Output the (x, y) coordinate of the center of the cell containing the given text.  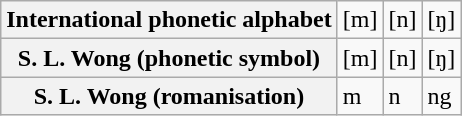
m (360, 96)
International phonetic alphabet (169, 20)
ng (442, 96)
S. L. Wong (romanisation) (169, 96)
S. L. Wong (phonetic symbol) (169, 58)
n (402, 96)
